Return [X, Y] of the center of cell containing provided text 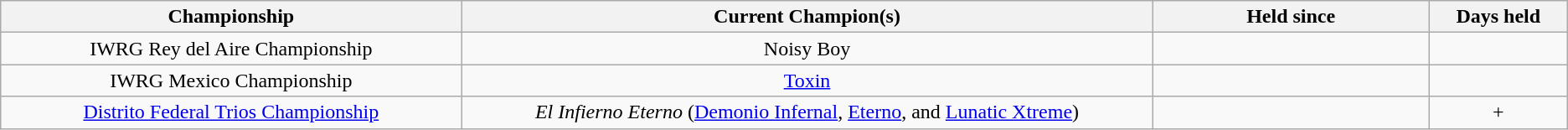
Distrito Federal Trios Championship [231, 112]
El Infierno Eterno (Demonio Infernal, Eterno, and Lunatic Xtreme) [807, 112]
Held since [1291, 17]
Toxin [807, 81]
Noisy Boy [807, 49]
IWRG Mexico Championship [231, 81]
Current Champion(s) [807, 17]
Championship [231, 17]
+ [1498, 112]
IWRG Rey del Aire Championship [231, 49]
Days held [1498, 17]
